Search for the cell housing the specified text and yield its [x, y] center coordinate. 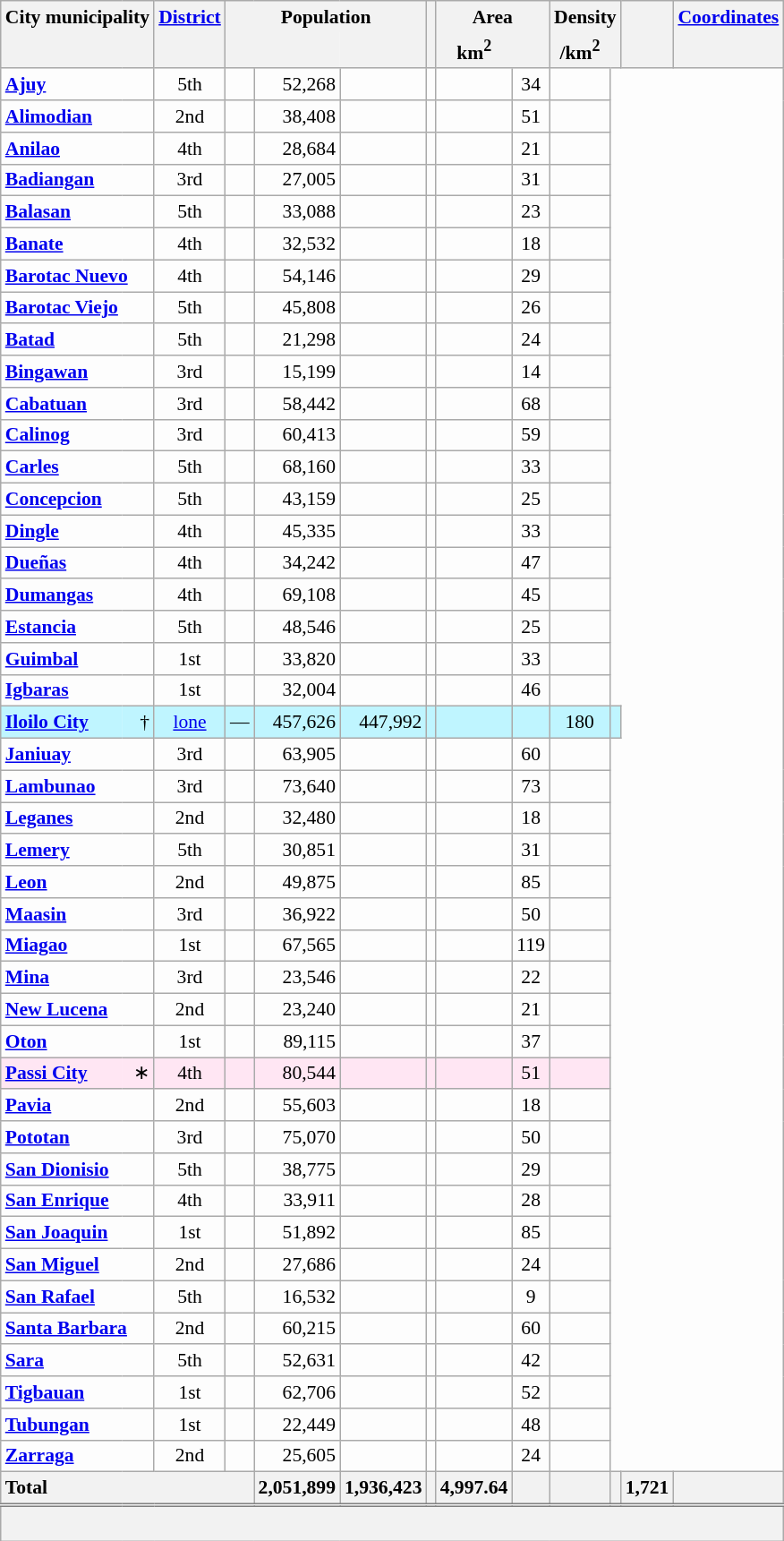
33,911 [297, 1201]
Bingawan [77, 372]
Total [127, 1488]
33,088 [297, 212]
54,146 [297, 276]
73 [531, 786]
34,242 [297, 563]
23,546 [297, 978]
69,108 [297, 595]
Leganes [77, 818]
80,544 [297, 1074]
Leon [77, 882]
Maasin [77, 913]
Ajuy [77, 84]
1,721 [648, 1488]
52,631 [297, 1360]
4,997.64 [474, 1488]
Alimodian [77, 116]
Sara [77, 1360]
∗ [138, 1074]
— [240, 723]
34 [531, 84]
Tubungan [77, 1424]
Barotac Viejo [77, 308]
Badiangan [77, 180]
Concepcion [77, 499]
68,160 [297, 467]
42 [531, 1360]
38,775 [297, 1169]
52 [531, 1392]
119 [531, 946]
Janiuay [77, 754]
Barotac Nuevo [77, 276]
59 [531, 435]
28,684 [297, 148]
Population [326, 16]
37 [531, 1041]
Calinog [77, 435]
Batad [77, 339]
lone [190, 723]
46 [531, 690]
58,442 [297, 403]
Lambunao [77, 786]
District [190, 16]
Estancia [77, 627]
89,115 [297, 1041]
Iloilo City [61, 723]
23,240 [297, 1009]
27,005 [297, 180]
73,640 [297, 786]
47 [531, 563]
New Lucena [77, 1009]
45 [531, 595]
27,686 [297, 1264]
Pototan [77, 1137]
Zarraga [77, 1456]
52,268 [297, 84]
33,820 [297, 658]
26 [531, 308]
32,480 [297, 818]
180 [580, 723]
45,335 [297, 531]
Carles [77, 467]
Miagao [77, 946]
43,159 [297, 499]
60,413 [297, 435]
457,626 [297, 723]
28 [531, 1201]
21,298 [297, 339]
63,905 [297, 754]
Guimbal [77, 658]
Mina [77, 978]
2,051,899 [297, 1488]
32,532 [297, 244]
75,070 [297, 1137]
Tigbauan [77, 1392]
Cabatuan [77, 403]
14 [531, 372]
447,992 [383, 723]
km2 [474, 50]
1,936,423 [383, 1488]
22,449 [297, 1424]
Area [492, 16]
36,922 [297, 913]
Dingle [77, 531]
Pavia [77, 1105]
38,408 [297, 116]
48 [531, 1424]
62,706 [297, 1392]
San Miguel [77, 1264]
15,199 [297, 372]
16,532 [297, 1297]
23 [531, 212]
City municipality [77, 16]
Anilao [77, 148]
/km2 [580, 50]
Lemery [77, 850]
48,546 [297, 627]
30,851 [297, 850]
† [138, 723]
67,565 [297, 946]
San Dionisio [77, 1169]
32,004 [297, 690]
Dumangas [77, 595]
San Enrique [77, 1201]
Density [585, 16]
45,808 [297, 308]
60,215 [297, 1329]
San Rafael [77, 1297]
25,605 [297, 1456]
51,892 [297, 1233]
Banate [77, 244]
San Joaquin [77, 1233]
Dueñas [77, 563]
68 [531, 403]
Coordinates [729, 16]
55,603 [297, 1105]
9 [531, 1297]
Passi City [61, 1074]
Santa Barbara [77, 1329]
Igbaras [77, 690]
49,875 [297, 882]
22 [531, 978]
Oton [77, 1041]
Balasan [77, 212]
